Find where the given text appears and provide that cell's center as [X, Y] coordinate. 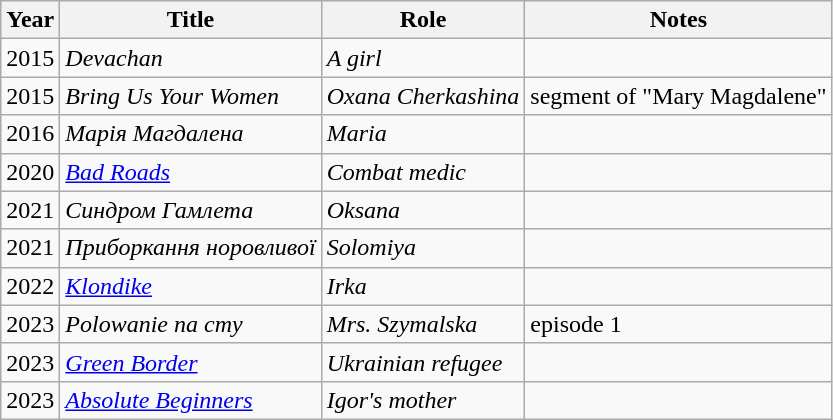
Title [190, 20]
Oxana Cherkashina [423, 96]
Igor's mother [423, 400]
Green Border [190, 362]
2016 [30, 134]
2020 [30, 172]
Devachan [190, 58]
episode 1 [678, 324]
Combat medic [423, 172]
Absolute Beginners [190, 400]
Solomiya [423, 248]
Oksana [423, 210]
Polowanie na cmy [190, 324]
A girl [423, 58]
Bad Roads [190, 172]
Bring Us Your Women [190, 96]
Приборкання норовливої [190, 248]
Ukrainian refugee [423, 362]
Марія Магдалена [190, 134]
segment of "Mary Magdalene" [678, 96]
Year [30, 20]
Maria [423, 134]
Mrs. Szymalska [423, 324]
Синдром Гамлета [190, 210]
Klondike [190, 286]
2022 [30, 286]
Irka [423, 286]
Notes [678, 20]
Role [423, 20]
